Find where the given text appears and provide that cell's center as [X, Y] coordinate. 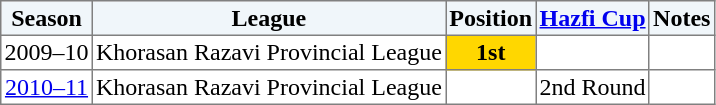
Hazfi Cup [593, 18]
2009–10 [47, 52]
Notes [682, 18]
League [268, 18]
Season [47, 18]
Position [491, 18]
1st [491, 52]
2nd Round [593, 87]
2010–11 [47, 87]
